Capture the cell that displays the provided text and extract its [x, y] central coordinate. 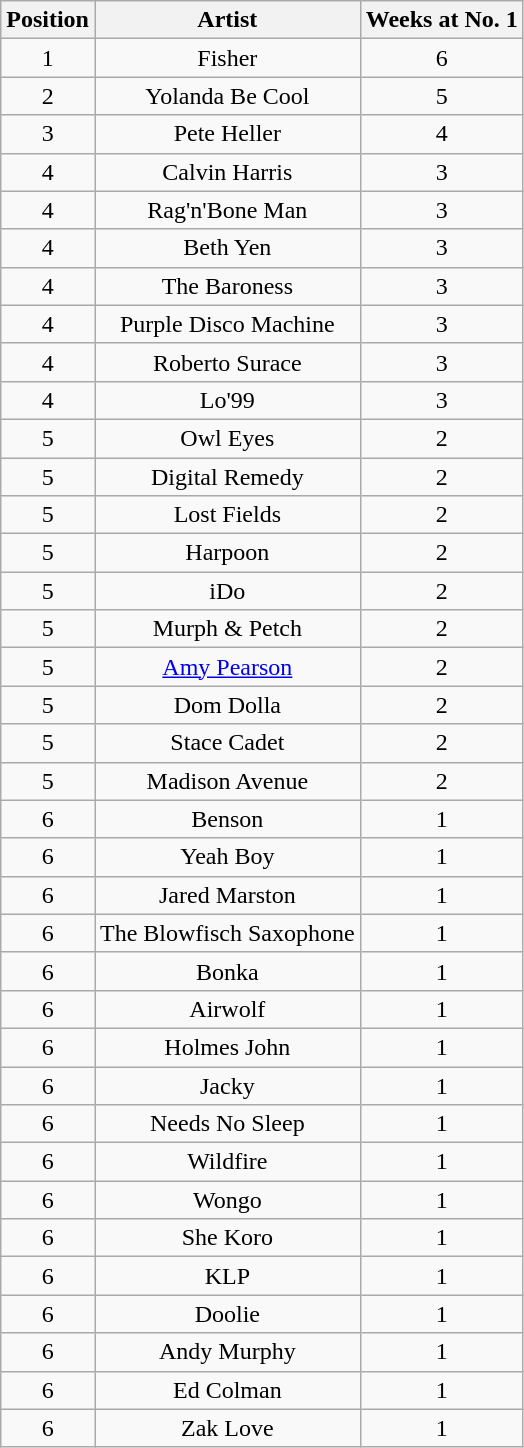
Fisher [227, 58]
Wildfire [227, 1162]
Yeah Boy [227, 857]
The Blowfisch Saxophone [227, 933]
Yolanda Be Cool [227, 96]
Holmes John [227, 1047]
KLP [227, 1276]
Airwolf [227, 1009]
Purple Disco Machine [227, 324]
Dom Dolla [227, 705]
She Koro [227, 1238]
Bonka [227, 971]
Jacky [227, 1085]
Lo'99 [227, 400]
Harpoon [227, 553]
Andy Murphy [227, 1352]
Position [48, 20]
Wongo [227, 1200]
Artist [227, 20]
Madison Avenue [227, 781]
Amy Pearson [227, 667]
Lost Fields [227, 515]
Owl Eyes [227, 438]
Needs No Sleep [227, 1124]
Ed Colman [227, 1390]
Roberto Surace [227, 362]
Weeks at No. 1 [442, 20]
Benson [227, 819]
Beth Yen [227, 248]
Rag'n'Bone Man [227, 210]
Calvin Harris [227, 172]
Murph & Petch [227, 629]
Jared Marston [227, 895]
iDo [227, 591]
The Baroness [227, 286]
Zak Love [227, 1428]
Doolie [227, 1314]
Digital Remedy [227, 477]
Stace Cadet [227, 743]
Pete Heller [227, 134]
